Capture the cell that displays the provided text and extract its (x, y) central coordinate. 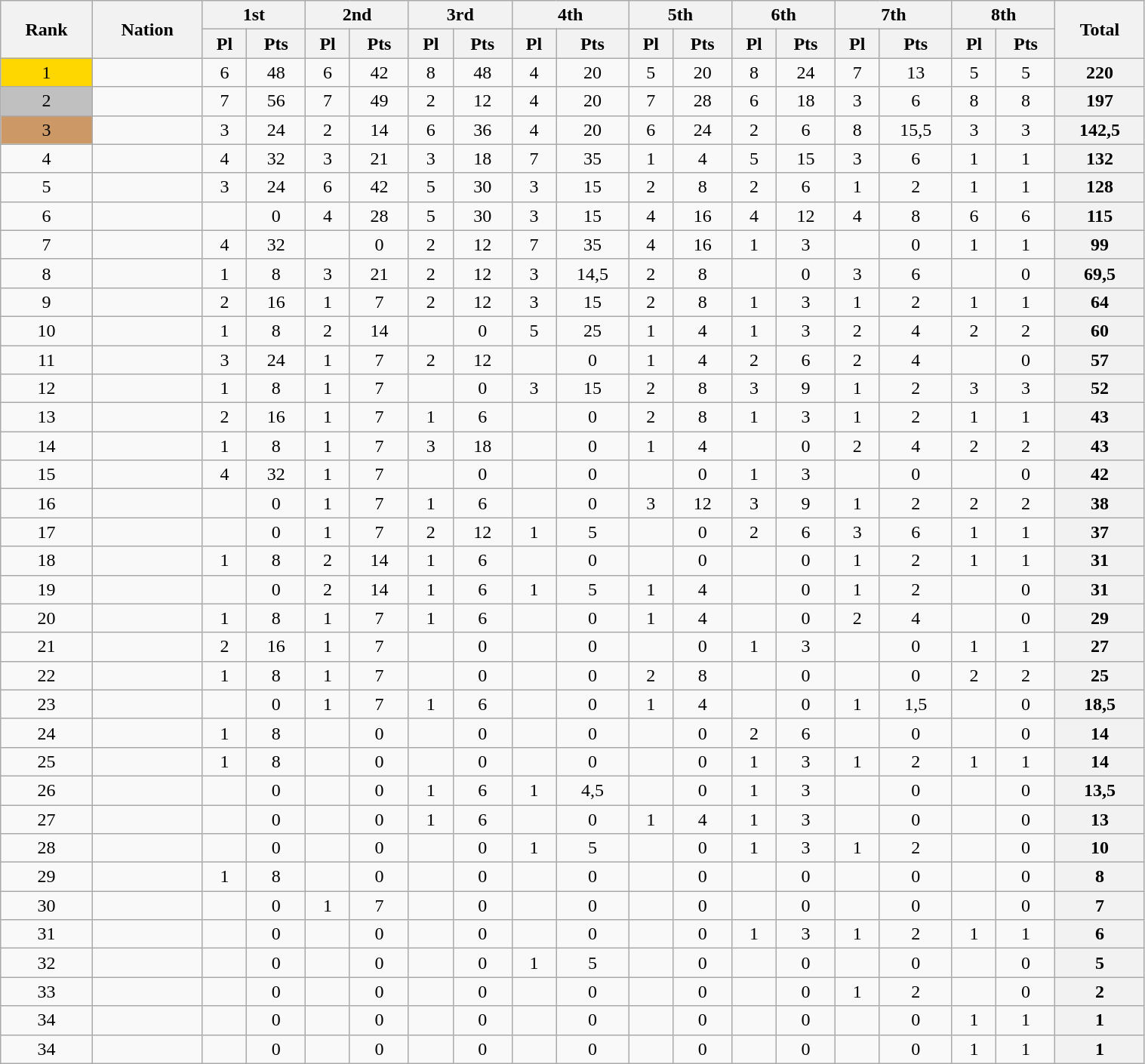
220 (1100, 72)
15,5 (916, 130)
2nd (358, 15)
197 (1100, 101)
19 (47, 589)
Nation (147, 29)
132 (1100, 158)
Total (1100, 29)
57 (1100, 360)
1st (254, 15)
Rank (47, 29)
7th (894, 15)
8th (1004, 15)
3rd (460, 15)
17 (47, 532)
49 (379, 101)
5th (681, 15)
13,5 (1100, 790)
22 (47, 675)
4th (571, 15)
38 (1100, 503)
6th (783, 15)
56 (276, 101)
69,5 (1100, 273)
23 (47, 704)
26 (47, 790)
60 (1100, 331)
115 (1100, 216)
36 (482, 130)
142,5 (1100, 130)
18,5 (1100, 704)
99 (1100, 244)
4,5 (593, 790)
1,5 (916, 704)
52 (1100, 389)
11 (47, 360)
64 (1100, 302)
33 (47, 992)
14,5 (593, 273)
128 (1100, 187)
37 (1100, 532)
